Search for the cell housing the specified text and yield its [x, y] center coordinate. 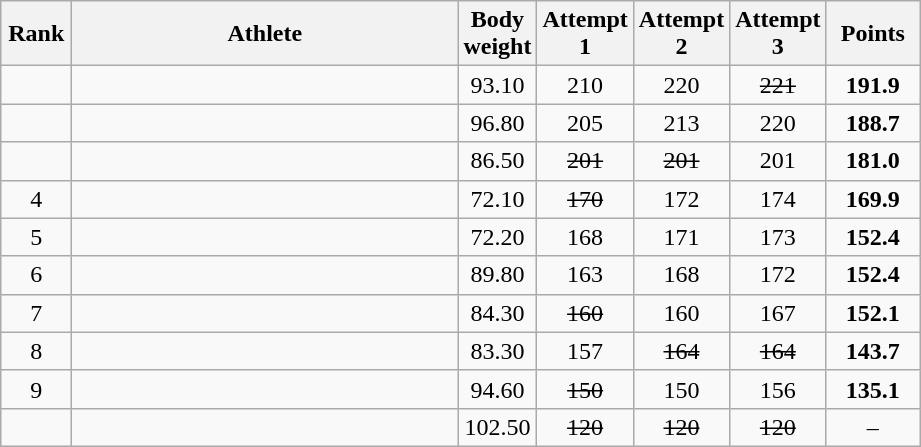
– [873, 427]
174 [778, 199]
89.80 [498, 275]
169.9 [873, 199]
171 [681, 237]
Points [873, 34]
143.7 [873, 351]
163 [585, 275]
173 [778, 237]
156 [778, 389]
72.10 [498, 199]
205 [585, 123]
5 [36, 237]
170 [585, 199]
Attempt 2 [681, 34]
94.60 [498, 389]
188.7 [873, 123]
221 [778, 85]
7 [36, 313]
152.1 [873, 313]
8 [36, 351]
83.30 [498, 351]
210 [585, 85]
167 [778, 313]
191.9 [873, 85]
6 [36, 275]
86.50 [498, 161]
72.20 [498, 237]
93.10 [498, 85]
96.80 [498, 123]
181.0 [873, 161]
Rank [36, 34]
157 [585, 351]
9 [36, 389]
Athlete [265, 34]
135.1 [873, 389]
Bodyweight [498, 34]
84.30 [498, 313]
4 [36, 199]
102.50 [498, 427]
213 [681, 123]
Attempt 1 [585, 34]
Attempt 3 [778, 34]
